Capture the cell that displays the provided text and extract its [X, Y] central coordinate. 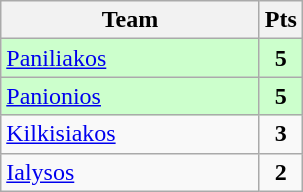
Ialysos [130, 172]
Team [130, 20]
Panionios [130, 96]
3 [280, 134]
Paniliakos [130, 58]
Kilkisiakos [130, 134]
Pts [280, 20]
2 [280, 172]
